Provide the [X, Y] coordinate of the cell's center where the given text is located.  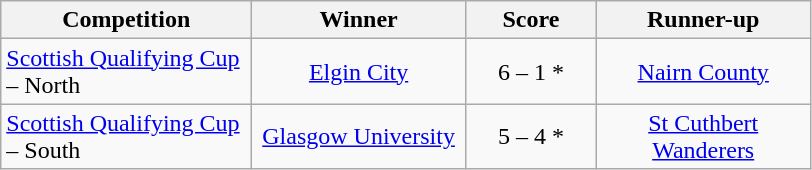
Score [530, 20]
6 – 1 * [530, 72]
Scottish Qualifying Cup – North [126, 72]
Glasgow University [359, 136]
Nairn County [703, 72]
Scottish Qualifying Cup – South [126, 136]
Runner-up [703, 20]
Winner [359, 20]
Competition [126, 20]
5 – 4 * [530, 136]
Elgin City [359, 72]
St Cuthbert Wanderers [703, 136]
